Scan for the cell matching the given text and deliver its [x, y] coordinate at center. 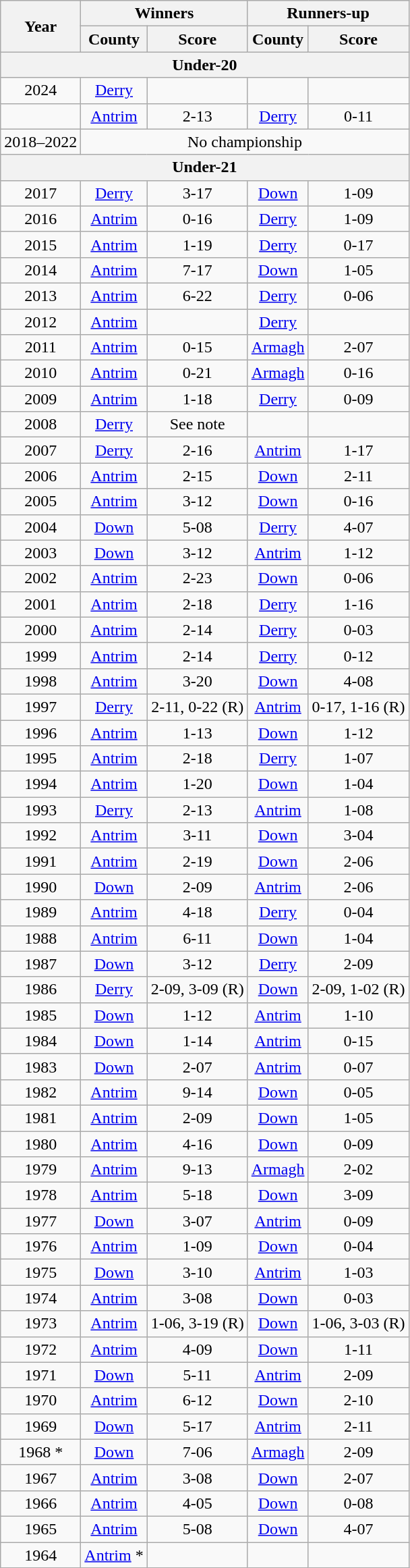
1-13 [197, 732]
2015 [40, 244]
1988 [40, 938]
2024 [40, 90]
1995 [40, 759]
Year [40, 26]
1978 [40, 1195]
7-17 [197, 270]
1-07 [359, 759]
2003 [40, 553]
3-11 [197, 836]
1971 [40, 1375]
0-17, 1-16 (R) [359, 707]
1970 [40, 1401]
3-07 [197, 1221]
2014 [40, 270]
1977 [40, 1221]
1-17 [359, 450]
6-22 [197, 296]
1992 [40, 836]
2017 [40, 193]
1990 [40, 887]
2012 [40, 322]
1998 [40, 681]
3-09 [359, 1195]
1974 [40, 1298]
2002 [40, 578]
1968 * [40, 1452]
3-17 [197, 193]
1975 [40, 1272]
9-13 [197, 1170]
1-18 [197, 399]
0-07 [359, 1066]
5-18 [197, 1195]
0-21 [197, 373]
2010 [40, 373]
Under-20 [205, 65]
1979 [40, 1170]
1999 [40, 655]
2006 [40, 476]
4-09 [197, 1349]
6-12 [197, 1401]
Winners [165, 13]
1964 [40, 1555]
4-18 [197, 913]
2009 [40, 399]
9-14 [197, 1092]
1997 [40, 707]
1982 [40, 1092]
2-10 [359, 1401]
1-16 [359, 604]
0-17 [359, 244]
4-08 [359, 681]
2018–2022 [40, 142]
4-16 [197, 1144]
No championship [245, 142]
0-11 [359, 116]
3-20 [197, 681]
1-10 [359, 1015]
1-06, 3-19 (R) [197, 1324]
4-05 [197, 1503]
2-09, 1-02 (R) [359, 990]
0-12 [359, 655]
2005 [40, 502]
1-14 [197, 1041]
1981 [40, 1118]
1-20 [197, 784]
2-23 [197, 578]
1-11 [359, 1349]
0-05 [359, 1092]
3-04 [359, 836]
See note [197, 425]
1987 [40, 964]
1969 [40, 1426]
1986 [40, 990]
Under-21 [205, 167]
2-02 [359, 1170]
7-06 [197, 1452]
1965 [40, 1529]
2-16 [197, 450]
1-08 [359, 810]
3-10 [197, 1272]
1972 [40, 1349]
1994 [40, 784]
1966 [40, 1503]
1996 [40, 732]
2008 [40, 425]
2000 [40, 630]
2013 [40, 296]
5-17 [197, 1426]
2016 [40, 219]
1976 [40, 1247]
1993 [40, 810]
1984 [40, 1041]
1967 [40, 1478]
1991 [40, 861]
5-11 [197, 1375]
1989 [40, 913]
2-11, 0-22 (R) [197, 707]
2-19 [197, 861]
1985 [40, 1015]
2011 [40, 348]
Runners-up [328, 13]
Antrim * [114, 1555]
0-08 [359, 1503]
1983 [40, 1066]
2007 [40, 450]
1980 [40, 1144]
2-15 [197, 476]
2004 [40, 527]
1-03 [359, 1272]
1973 [40, 1324]
1-19 [197, 244]
2-09, 3-09 (R) [197, 990]
6-11 [197, 938]
1-06, 3-03 (R) [359, 1324]
2001 [40, 604]
